Search for the cell housing the specified text and yield its [X, Y] center coordinate. 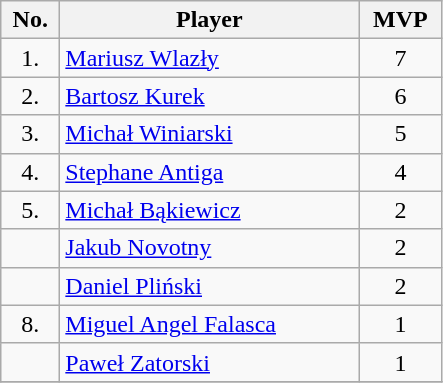
Michał Winiarski [210, 134]
Mariusz Wlazły [210, 58]
MVP [400, 20]
1. [30, 58]
Miguel Angel Falasca [210, 324]
Bartosz Kurek [210, 96]
8. [30, 324]
Michał Bąkiewicz [210, 210]
Paweł Zatorski [210, 362]
Daniel Pliński [210, 286]
7 [400, 58]
2. [30, 96]
5. [30, 210]
Stephane Antiga [210, 172]
3. [30, 134]
No. [30, 20]
4 [400, 172]
5 [400, 134]
6 [400, 96]
Player [210, 20]
Jakub Novotny [210, 248]
4. [30, 172]
